Output the [x, y] coordinate of the center of the cell containing the given text.  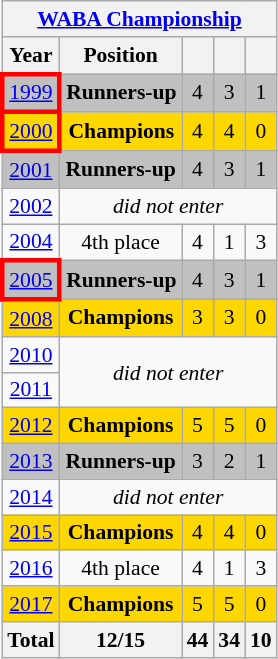
Total [30, 640]
2015 [30, 533]
1999 [30, 94]
10 [261, 640]
2017 [30, 604]
2002 [30, 206]
2001 [30, 170]
2000 [30, 132]
2004 [30, 242]
2014 [30, 497]
2013 [30, 462]
2016 [30, 569]
2010 [30, 355]
2011 [30, 390]
2005 [30, 280]
Position [121, 56]
12/15 [121, 640]
44 [198, 640]
WABA Championship [139, 19]
2008 [30, 318]
2012 [30, 426]
34 [229, 640]
2 [229, 462]
Year [30, 56]
